Detect which cell encompasses the target text, then output its [X, Y] center coordinate. 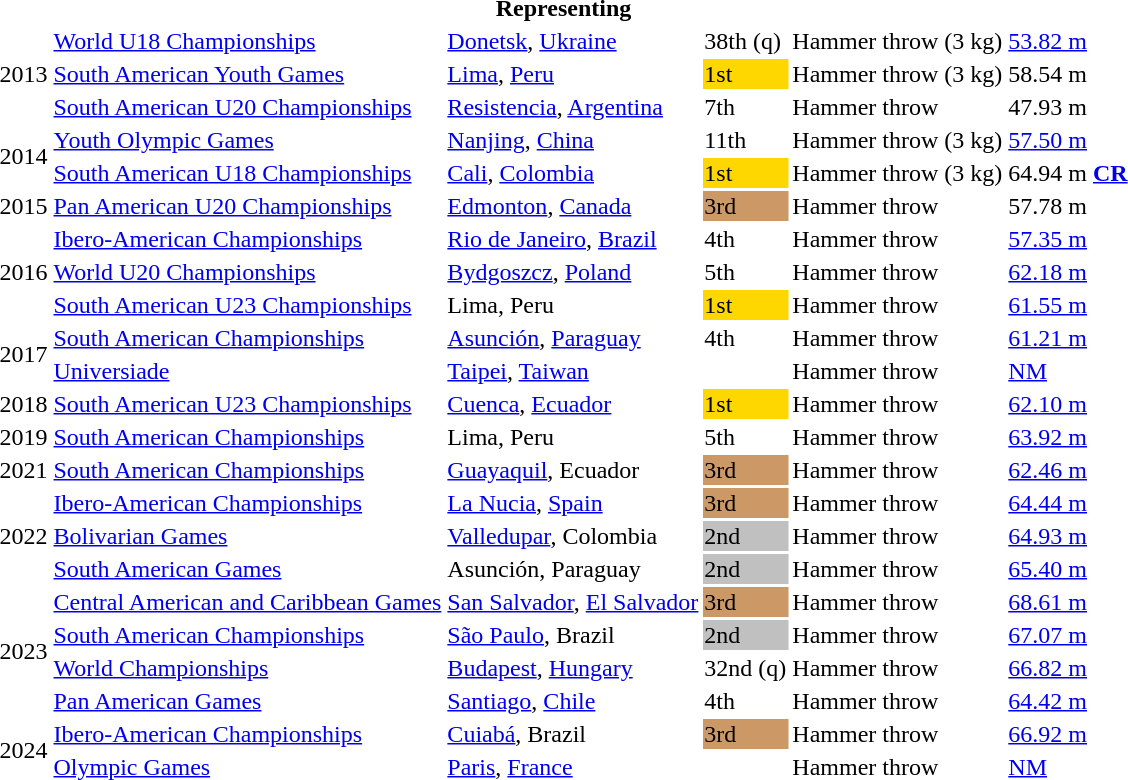
Guayaquil, Ecuador [573, 470]
South American U20 Championships [248, 107]
Rio de Janeiro, Brazil [573, 239]
Central American and Caribbean Games [248, 602]
Cuiabá, Brazil [573, 734]
World Championships [248, 668]
Donetsk, Ukraine [573, 41]
La Nucia, Spain [573, 503]
South American U18 Championships [248, 173]
Valledupar, Colombia [573, 536]
Pan American U20 Championships [248, 206]
Resistencia, Argentina [573, 107]
Bydgoszcz, Poland [573, 272]
38th (q) [746, 41]
Youth Olympic Games [248, 140]
World U18 Championships [248, 41]
Pan American Games [248, 701]
Budapest, Hungary [573, 668]
World U20 Championships [248, 272]
Nanjing, China [573, 140]
Edmonton, Canada [573, 206]
11th [746, 140]
San Salvador, El Salvador [573, 602]
7th [746, 107]
Universiade [248, 371]
South American Games [248, 569]
32nd (q) [746, 668]
Bolivarian Games [248, 536]
Cali, Colombia [573, 173]
Cuenca, Ecuador [573, 404]
South American Youth Games [248, 74]
Taipei, Taiwan [573, 371]
São Paulo, Brazil [573, 635]
Santiago, Chile [573, 701]
